Scan for the cell matching the given text and deliver its (X, Y) coordinate at center. 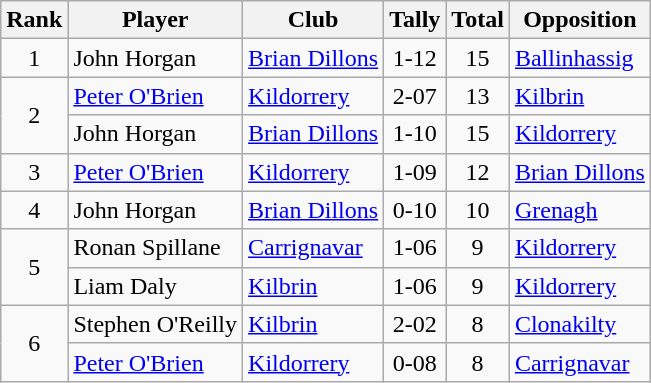
Player (156, 20)
Club (314, 20)
Stephen O'Reilly (156, 324)
Total (478, 20)
Ballinhassig (580, 58)
0-10 (415, 210)
1-09 (415, 172)
Rank (34, 20)
2-07 (415, 96)
Opposition (580, 20)
12 (478, 172)
5 (34, 267)
Grenagh (580, 210)
0-08 (415, 362)
2 (34, 115)
1 (34, 58)
10 (478, 210)
1-12 (415, 58)
Clonakilty (580, 324)
Ronan Spillane (156, 248)
4 (34, 210)
Liam Daly (156, 286)
3 (34, 172)
1-10 (415, 134)
6 (34, 343)
2-02 (415, 324)
13 (478, 96)
Tally (415, 20)
